Detect which cell encompasses the target text, then output its [X, Y] center coordinate. 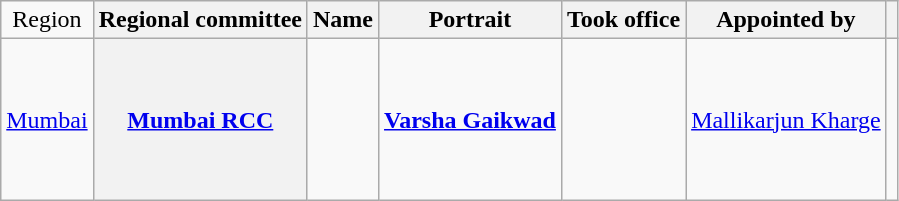
Regional committee [200, 20]
Portrait [470, 20]
Appointed by [786, 20]
Took office [623, 20]
Region [47, 20]
Mumbai RCC [200, 120]
Mallikarjun Kharge [786, 120]
Varsha Gaikwad [470, 120]
Name [342, 20]
Mumbai [47, 120]
